Output the [X, Y] coordinate of the center of the cell containing the given text.  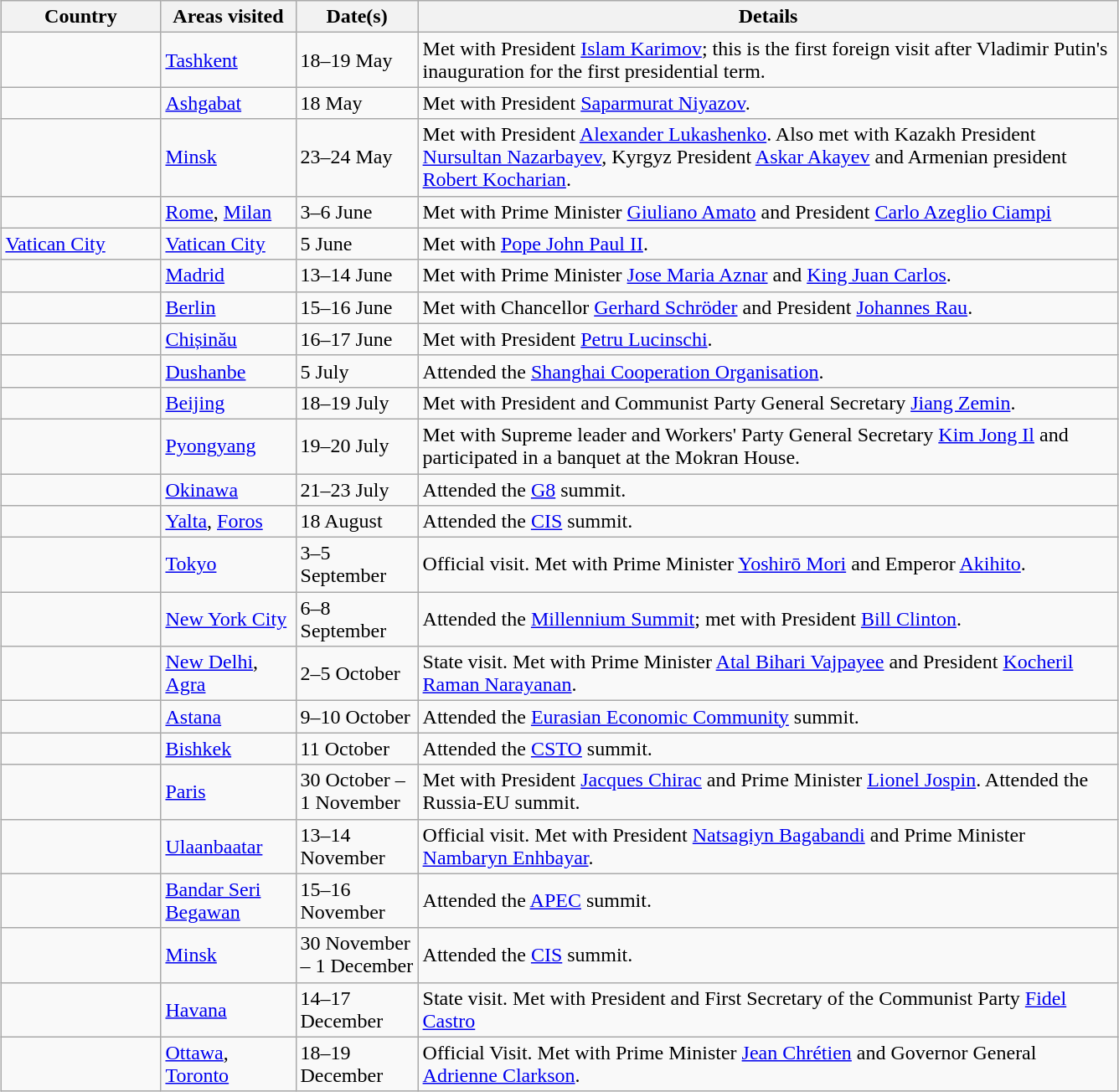
Areas visited [228, 17]
New York City [228, 620]
30 October – 1 November [357, 792]
Attended the Eurasian Economic Community summit. [768, 717]
State visit. Met with President and First Secretary of the Communist Party Fidel Castro [768, 1010]
Pyongyang [228, 446]
13–14 November [357, 846]
Details [768, 17]
New Delhi, Agra [228, 673]
Beijing [228, 403]
16–17 June [357, 339]
Attended the G8 summit. [768, 490]
18 August [357, 522]
Met with Supreme leader and Workers' Party General Secretary Kim Jong Il and participated in a banquet at the Mokran House. [768, 446]
6–8 September [357, 620]
Met with President Petru Lucinschi. [768, 339]
Attended the CSTO summit. [768, 749]
Bandar Seri Begawan [228, 901]
Met with President and Communist Party General Secretary Jiang Zemin. [768, 403]
18 May [357, 103]
14–17 December [357, 1010]
23–24 May [357, 157]
Ashgabat [228, 103]
18–19 July [357, 403]
Attended the APEC summit. [768, 901]
15–16 June [357, 307]
Paris [228, 792]
Attended the Millennium Summit; met with President Bill Clinton. [768, 620]
3–5 September [357, 564]
Met with Prime Minister Giuliano Amato and President Carlo Azeglio Ciampi [768, 212]
Met with President Jacques Chirac and Prime Minister Lionel Jospin. Attended the Russia-EU summit. [768, 792]
Met with President Saparmurat Niyazov. [768, 103]
Country [80, 17]
Berlin [228, 307]
Bishkek [228, 749]
Rome, Milan [228, 212]
Attended the Shanghai Cooperation Organisation. [768, 371]
Havana [228, 1010]
Met with President Islam Karimov; this is the first foreign visit after Vladimir Putin's inauguration for the first presidential term. [768, 60]
Dushanbe [228, 371]
Date(s) [357, 17]
State visit. Met with Prime Minister Atal Bihari Vajpayee and President Kocheril Raman Narayanan. [768, 673]
30 November – 1 December [357, 955]
21–23 July [357, 490]
5 June [357, 244]
5 July [357, 371]
9–10 October [357, 717]
3–6 June [357, 212]
Ottawa, Toronto [228, 1064]
Astana [228, 717]
15–16 November [357, 901]
Yalta, Foros [228, 522]
18–19 December [357, 1064]
11 October [357, 749]
Madrid [228, 276]
Official Visit. Met with Prime Minister Jean Chrétien and Governor General Adrienne Clarkson. [768, 1064]
Official visit. Met with President Natsagiyn Bagabandi and Prime Minister Nambaryn Enhbayar. [768, 846]
13–14 June [357, 276]
Met with Pope John Paul II. [768, 244]
19–20 July [357, 446]
Okinawa [228, 490]
Met with Chancellor Gerhard Schröder and President Johannes Rau. [768, 307]
Ulaanbaatar [228, 846]
Tokyo [228, 564]
2–5 October [357, 673]
Official visit. Met with Prime Minister Yoshirō Mori and Emperor Akihito. [768, 564]
18–19 May [357, 60]
Chișinău [228, 339]
Tashkent [228, 60]
Met with Prime Minister Jose Maria Aznar and King Juan Carlos. [768, 276]
